Output the (x, y) coordinate of the center of the cell containing the given text.  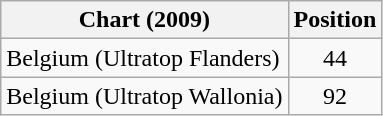
44 (335, 58)
92 (335, 96)
Belgium (Ultratop Wallonia) (144, 96)
Position (335, 20)
Chart (2009) (144, 20)
Belgium (Ultratop Flanders) (144, 58)
